Identify which cell holds the provided text, then report its [x, y] central coordinate. 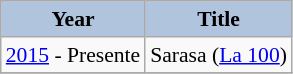
Year [73, 19]
Sarasa (La 100) [218, 55]
Title [218, 19]
2015 - Presente [73, 55]
